Provide the [X, Y] coordinate of the cell's center where the given text is located.  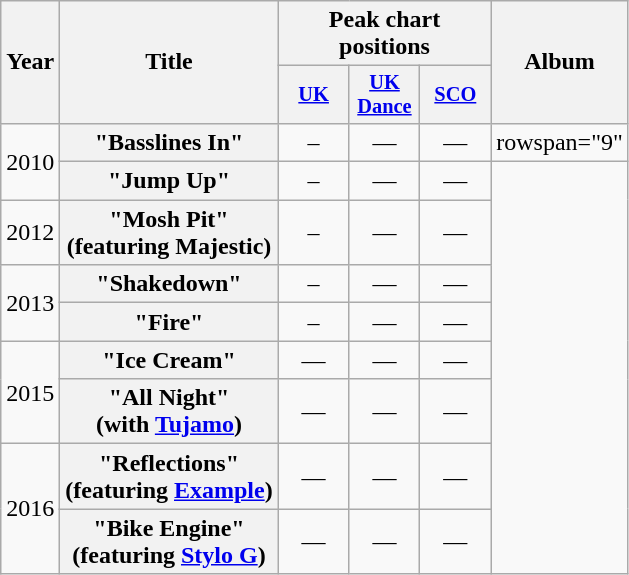
2016 [30, 509]
"All Night"(with Tujamo) [169, 412]
"Mosh Pit"(featuring Majestic) [169, 232]
2012 [30, 232]
Peak chart positions [384, 34]
"Shakedown" [169, 284]
2013 [30, 303]
SCO [456, 95]
UK [314, 95]
"Ice Cream" [169, 360]
2010 [30, 161]
UKDance [384, 95]
Title [169, 62]
"Reflections"(featuring Example) [169, 476]
"Bike Engine"(featuring Stylo G) [169, 542]
"Basslines In" [169, 142]
Year [30, 62]
Album [560, 62]
2015 [30, 392]
rowspan="9" [560, 142]
"Jump Up" [169, 181]
"Fire" [169, 322]
